Output the (x, y) coordinate of the center of the cell containing the given text.  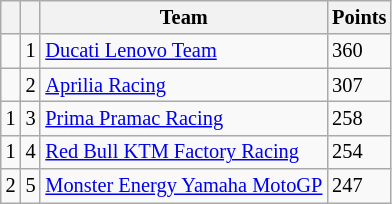
Monster Energy Yamaha MotoGP (184, 186)
307 (359, 85)
247 (359, 186)
Red Bull KTM Factory Racing (184, 152)
360 (359, 51)
Team (184, 17)
254 (359, 152)
Ducati Lenovo Team (184, 51)
258 (359, 118)
4 (31, 152)
Aprilia Racing (184, 85)
3 (31, 118)
5 (31, 186)
Points (359, 17)
Prima Pramac Racing (184, 118)
